Output the [x, y] coordinate of the center of the cell containing the given text.  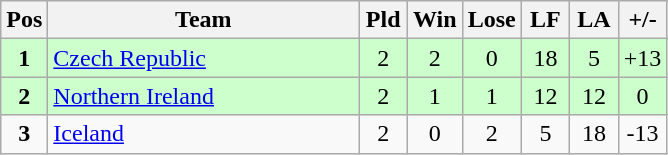
Pos [24, 20]
Iceland [204, 134]
+13 [642, 58]
-13 [642, 134]
Win [434, 20]
Czech Republic [204, 58]
Team [204, 20]
+/- [642, 20]
Lose [492, 20]
Northern Ireland [204, 96]
Pld [384, 20]
LA [594, 20]
LF [546, 20]
3 [24, 134]
